Determine the (x, y) coordinate at the center of the cell enclosing the given text.  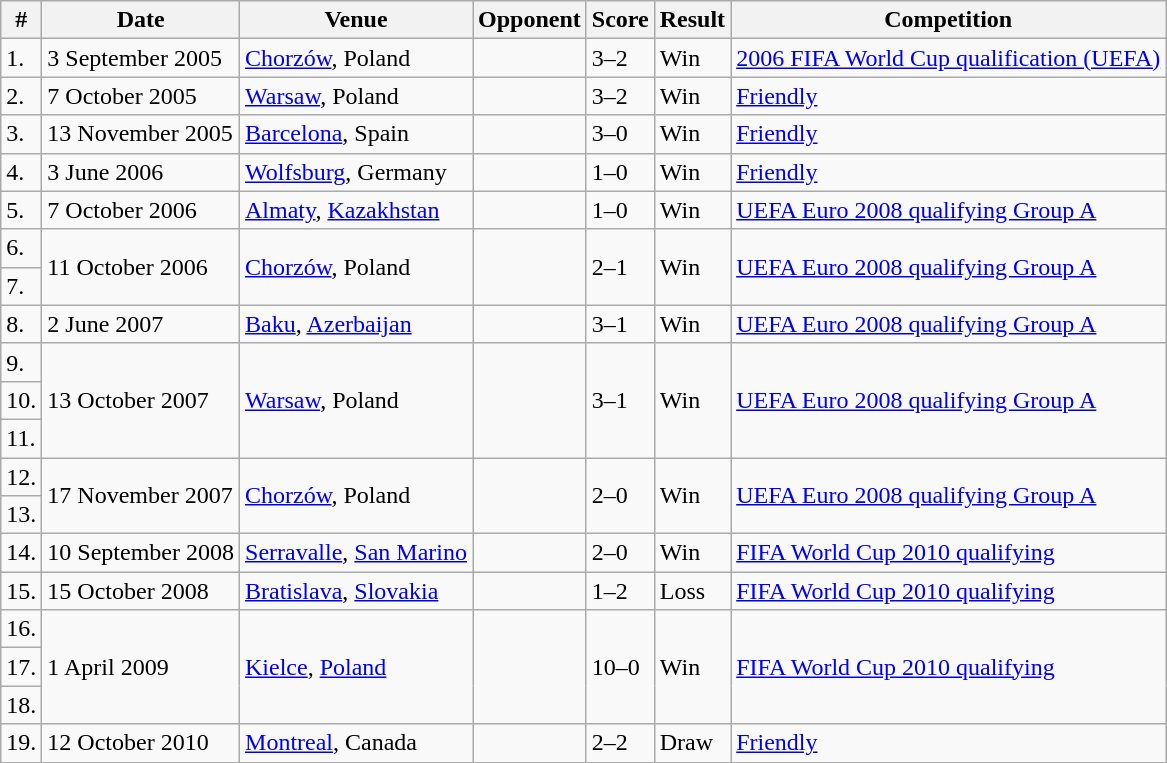
Venue (356, 20)
2–1 (620, 267)
9. (22, 362)
Baku, Azerbaijan (356, 324)
3 June 2006 (141, 172)
# (22, 20)
Score (620, 20)
5. (22, 210)
17. (22, 667)
Montreal, Canada (356, 743)
Wolfsburg, Germany (356, 172)
Loss (692, 591)
15. (22, 591)
7 October 2006 (141, 210)
19. (22, 743)
10 September 2008 (141, 553)
14. (22, 553)
12. (22, 477)
2006 FIFA World Cup qualification (UEFA) (948, 58)
10. (22, 400)
Serravalle, San Marino (356, 553)
3 September 2005 (141, 58)
15 October 2008 (141, 591)
Result (692, 20)
Almaty, Kazakhstan (356, 210)
Opponent (530, 20)
12 October 2010 (141, 743)
8. (22, 324)
1 April 2009 (141, 667)
2–2 (620, 743)
13 November 2005 (141, 134)
2. (22, 96)
11. (22, 438)
17 November 2007 (141, 496)
16. (22, 629)
13 October 2007 (141, 400)
Competition (948, 20)
Draw (692, 743)
1–2 (620, 591)
4. (22, 172)
7. (22, 286)
3. (22, 134)
Date (141, 20)
3–0 (620, 134)
Kielce, Poland (356, 667)
7 October 2005 (141, 96)
1. (22, 58)
13. (22, 515)
18. (22, 705)
2 June 2007 (141, 324)
6. (22, 248)
11 October 2006 (141, 267)
Barcelona, Spain (356, 134)
10–0 (620, 667)
Bratislava, Slovakia (356, 591)
